Locate the cell with the specified text and output its [X, Y] center coordinate. 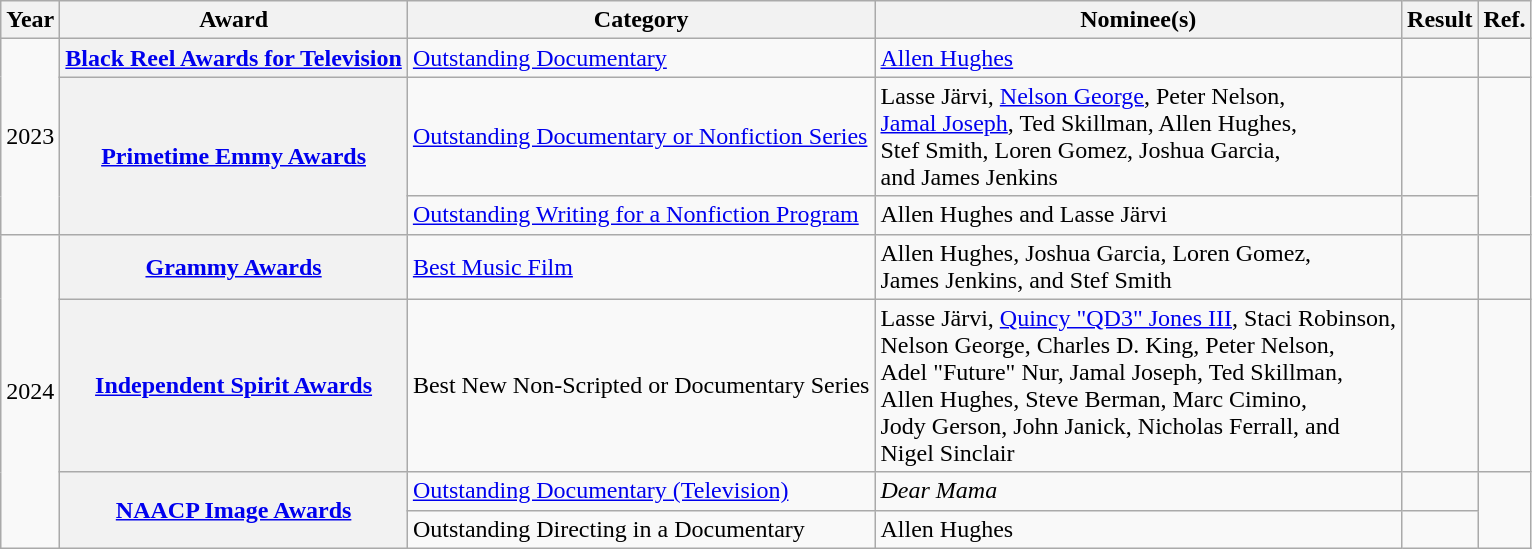
Lasse Järvi, Nelson George, Peter Nelson, Jamal Joseph, Ted Skillman, Allen Hughes, Stef Smith, Loren Gomez, Joshua Garcia, and James Jenkins [1138, 136]
Best New Non-Scripted or Documentary Series [641, 386]
Award [234, 20]
Nominee(s) [1138, 20]
Category [641, 20]
Year [30, 20]
Grammy Awards [234, 266]
Allen Hughes and Lasse Järvi [1138, 215]
Outstanding Documentary [641, 58]
Independent Spirit Awards [234, 386]
Outstanding Writing for a Nonfiction Program [641, 215]
2023 [30, 136]
NAACP Image Awards [234, 510]
Primetime Emmy Awards [234, 156]
2024 [30, 391]
Dear Mama [1138, 491]
Outstanding Documentary (Television) [641, 491]
Outstanding Documentary or Nonfiction Series [641, 136]
Result [1440, 20]
Ref. [1504, 20]
Allen Hughes, Joshua Garcia, Loren Gomez, James Jenkins, and Stef Smith [1138, 266]
Outstanding Directing in a Documentary [641, 529]
Best Music Film [641, 266]
Black Reel Awards for Television [234, 58]
